Provide the [X, Y] coordinate of the cell's center where the given text is located.  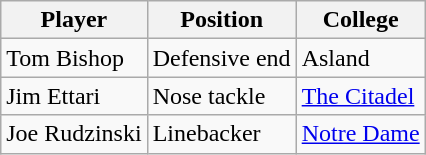
The Citadel [360, 96]
Position [222, 20]
College [360, 20]
Tom Bishop [74, 58]
Player [74, 20]
Asland [360, 58]
Nose tackle [222, 96]
Jim Ettari [74, 96]
Linebacker [222, 134]
Joe Rudzinski [74, 134]
Defensive end [222, 58]
Notre Dame [360, 134]
